Extract the (X, Y) coordinate from the center of the cell holding the provided text.  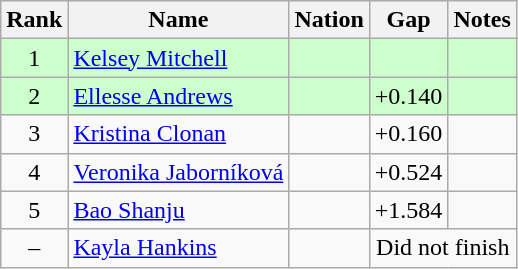
Bao Shanju (178, 210)
+0.160 (408, 134)
+0.140 (408, 96)
Nation (329, 20)
Gap (408, 20)
Name (178, 20)
Did not finish (442, 248)
2 (34, 96)
Kelsey Mitchell (178, 58)
4 (34, 172)
3 (34, 134)
Ellesse Andrews (178, 96)
Kristina Clonan (178, 134)
Notes (482, 20)
+0.524 (408, 172)
Kayla Hankins (178, 248)
+1.584 (408, 210)
Rank (34, 20)
– (34, 248)
Veronika Jaborníková (178, 172)
1 (34, 58)
5 (34, 210)
